Capture the cell that displays the provided text and extract its (X, Y) central coordinate. 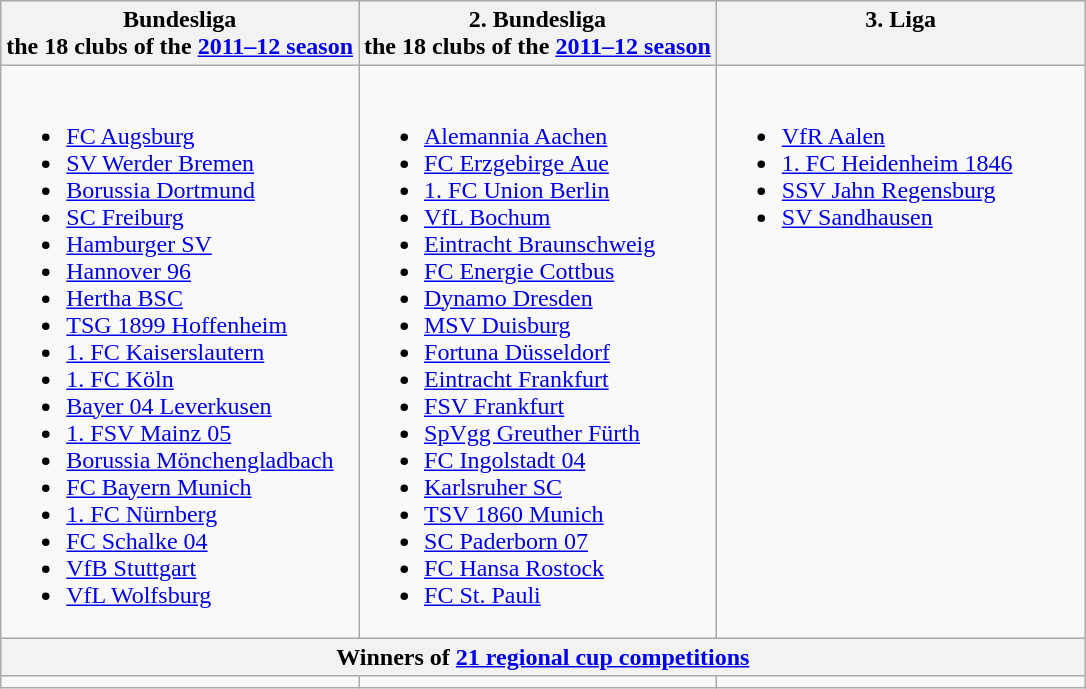
Winners of 21 regional cup competitions (543, 657)
Bundesligathe 18 clubs of the 2011–12 season (180, 34)
VfR Aalen1. FC Heidenheim 1846SSV Jahn RegensburgSV Sandhausen (900, 352)
2. Bundesligathe 18 clubs of the 2011–12 season (537, 34)
3. Liga (900, 34)
